Capture the cell that displays the provided text and extract its (x, y) central coordinate. 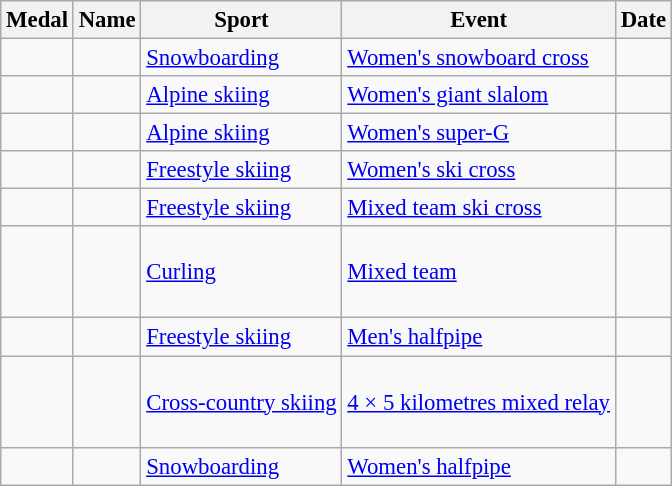
Women's super-G (478, 133)
Event (478, 20)
Mixed team (478, 272)
Medal (38, 20)
Sport (242, 20)
Name (107, 20)
Women's ski cross (478, 170)
Women's snowboard cross (478, 58)
Men's halfpipe (478, 337)
Mixed team ski cross (478, 208)
Women's halfpipe (478, 466)
Women's giant slalom (478, 95)
Curling (242, 272)
4 × 5 kilometres mixed relay (478, 402)
Cross-country skiing (242, 402)
Date (643, 20)
